Scan for the cell matching the given text and deliver its [x, y] coordinate at center. 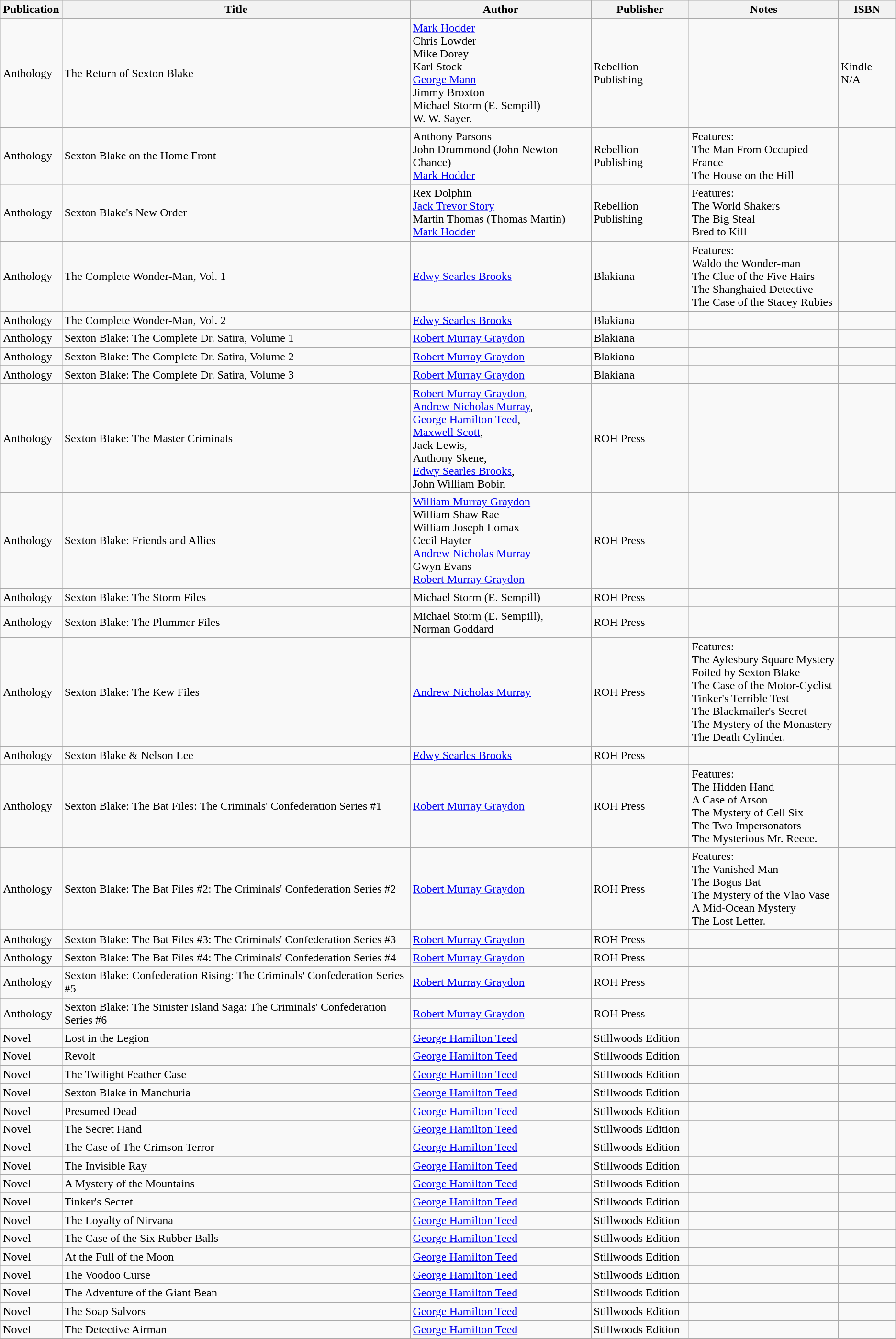
Revolt [236, 1056]
Features: The Man From Occupied France The House on the Hill [764, 156]
Author [501, 10]
Sexton Blake: The Bat Files #4: The Criminals' Confederation Series #4 [236, 958]
Michael Storm (E. Sempill) [501, 597]
Sexton Blake: The Bat Files: The Criminals' Confederation Series #1 [236, 806]
Title [236, 10]
The Complete Wonder-Man, Vol. 1 [236, 276]
Tinker's Secret [236, 1202]
Sexton Blake: The Sinister Island Saga: The Criminals' Confederation Series #6 [236, 1014]
The Case of The Crimson Terror [236, 1147]
At the Full of the Moon [236, 1257]
The Complete Wonder-Man, Vol. 2 [236, 320]
Sexton Blake & Nelson Lee [236, 756]
Publication [31, 10]
Sexton Blake: The Kew Files [236, 692]
A Mystery of the Mountains [236, 1184]
Rex DolphinJack Trevor StoryMartin Thomas (Thomas Martin)Mark Hodder [501, 212]
Sexton Blake: The Plummer Files [236, 622]
Presumed Dead [236, 1111]
The Detective Airman [236, 1329]
The Adventure of the Giant Bean [236, 1293]
Sexton Blake on the Home Front [236, 156]
ISBN [867, 10]
Sexton Blake's New Order [236, 212]
Publisher [640, 10]
Notes [764, 10]
Features: The Vanished Man The Bogus Bat The Mystery of the Vlao Vase A Mid-Ocean Mystery The Lost Letter. [764, 889]
Features: The Hidden Hand A Case of Arson The Mystery of Cell Six The Two Impersonators The Mysterious Mr. Reece. [764, 806]
The Case of the Six Rubber Balls [236, 1239]
Sexton Blake: The Complete Dr. Satira, Volume 1 [236, 338]
William Murray Graydon William Shaw Rae William Joseph Lomax Cecil Hayter Andrew Nicholas Murray Gwyn Evans Robert Murray Graydon [501, 540]
Features: Waldo the Wonder-man The Clue of the Five Hairs The Shanghaied Detective The Case of the Stacey Rubies [764, 276]
Sexton Blake: Friends and Allies [236, 540]
Michael Storm (E. Sempill), Norman Goddard [501, 622]
Sexton Blake: Confederation Rising: The Criminals' Confederation Series #5 [236, 982]
The Soap Salvors [236, 1311]
Anthony ParsonsJohn Drummond (John Newton Chance)Mark Hodder [501, 156]
Sexton Blake: The Complete Dr. Satira, Volume 3 [236, 375]
Robert Murray Graydon,Andrew Nicholas Murray, George Hamilton Teed, Maxwell Scott, Jack Lewis, Anthony Skene, Edwy Searles Brooks, John William Bobin [501, 438]
Sexton Blake: The Complete Dr. Satira, Volume 2 [236, 357]
The Return of Sexton Blake [236, 73]
The Loyalty of Nirvana [236, 1220]
Sexton Blake: The Master Criminals [236, 438]
Kindle N/A [867, 73]
Lost in the Legion [236, 1038]
Sexton Blake: The Bat Files #3: The Criminals' Confederation Series #3 [236, 939]
Sexton Blake in Manchuria [236, 1093]
Features: The World Shakers The Big Steal Bred to Kill [764, 212]
The Twilight Feather Case [236, 1074]
The Voodoo Curse [236, 1275]
Andrew Nicholas Murray [501, 692]
Sexton Blake: The Bat Files #2: The Criminals' Confederation Series #2 [236, 889]
The Invisible Ray [236, 1165]
The Secret Hand [236, 1129]
Sexton Blake: The Storm Files [236, 597]
Mark HodderChris LowderMike DoreyKarl StockGeorge MannJimmy BroxtonMichael Storm (E. Sempill)W. W. Sayer. [501, 73]
